From the cell containing the given text, extract its center point as (x, y) coordinate. 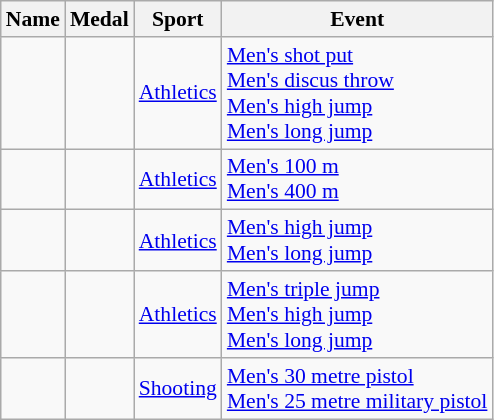
Name (33, 19)
Sport (178, 19)
Men's 100 mMen's 400 m (358, 180)
Men's shot putMen's discus throwMen's high jumpMen's long jump (358, 93)
Medal (100, 19)
Men's triple jumpMen's high jumpMen's long jump (358, 314)
Men's high jumpMen's long jump (358, 240)
Shooting (178, 388)
Event (358, 19)
Men's 30 metre pistolMen's 25 metre military pistol (358, 388)
